Identify which cell holds the provided text, then report its [x, y] central coordinate. 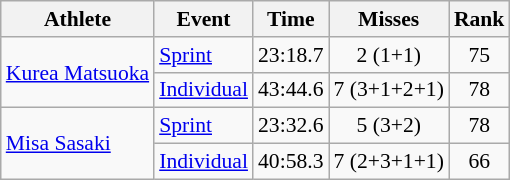
7 (2+3+1+1) [388, 162]
Misa Sasaki [78, 144]
Time [290, 19]
5 (3+2) [388, 126]
75 [480, 55]
7 (3+1+2+1) [388, 90]
2 (1+1) [388, 55]
Kurea Matsuoka [78, 72]
43:44.6 [290, 90]
66 [480, 162]
23:18.7 [290, 55]
Athlete [78, 19]
23:32.6 [290, 126]
Rank [480, 19]
Misses [388, 19]
40:58.3 [290, 162]
Event [204, 19]
